Return (x, y) of the center of cell containing provided text 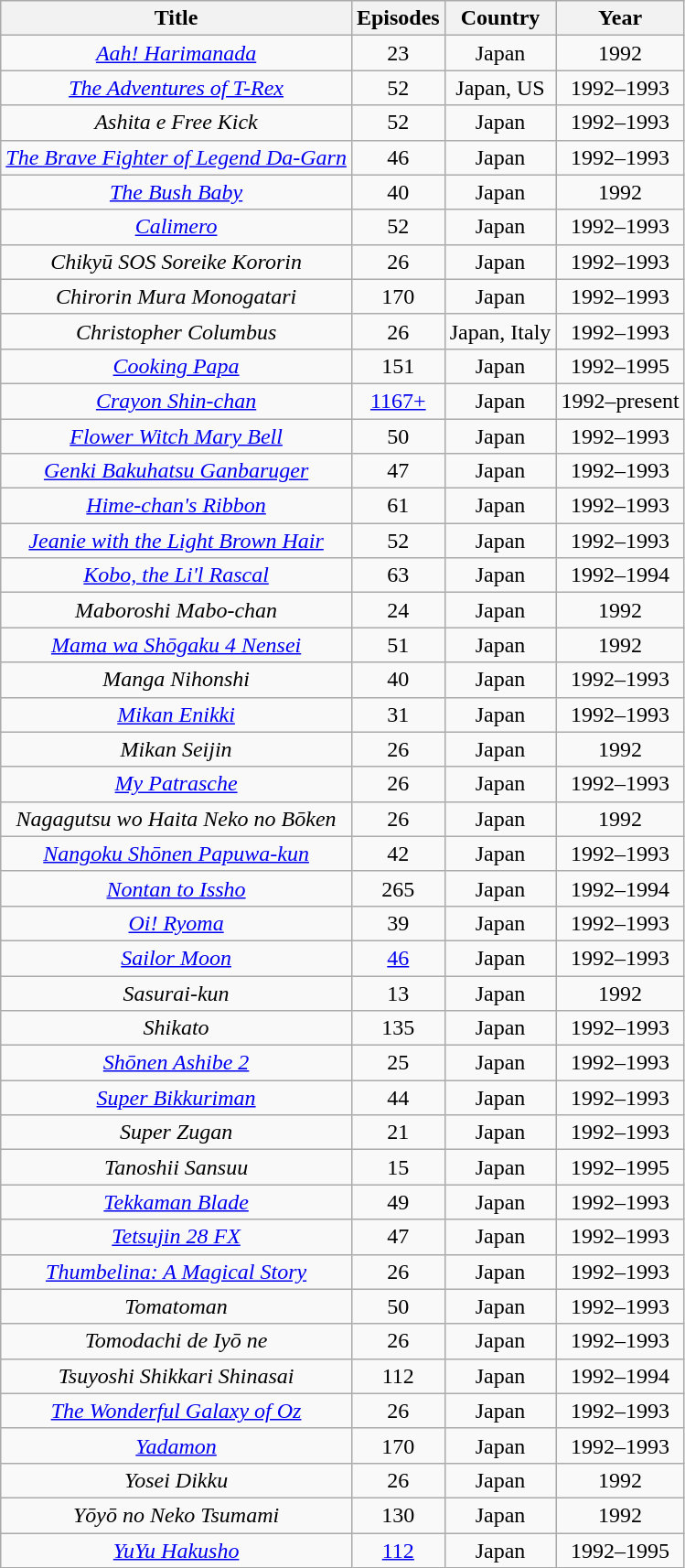
My Patrasche (177, 784)
Sailor Moon (177, 958)
Japan, US (500, 88)
Shōnen Ashibe 2 (177, 1063)
Title (177, 18)
63 (398, 575)
Nagagutsu wo Haita Neko no Bōken (177, 819)
The Bush Baby (177, 192)
151 (398, 366)
1167+ (398, 401)
51 (398, 645)
YuYu Hakusho (177, 1551)
49 (398, 1202)
31 (398, 714)
Hime-chan's Ribbon (177, 506)
25 (398, 1063)
Episodes (398, 18)
13 (398, 993)
Yōyō no Neko Tsumami (177, 1515)
Christopher Columbus (177, 331)
Nangoku Shōnen Papuwa-kun (177, 854)
Mama wa Shōgaku 4 Nensei (177, 645)
Crayon Shin-chan (177, 401)
The Brave Fighter of Legend Da-Garn (177, 157)
130 (398, 1515)
Tetsujin 28 FX (177, 1237)
Oi! Ryoma (177, 923)
Japan, Italy (500, 331)
The Adventures of T-Rex (177, 88)
Tanoshii Sansuu (177, 1167)
23 (398, 53)
Cooking Papa (177, 366)
Aah! Harimanada (177, 53)
Super Bikkuriman (177, 1098)
Tsuyoshi Shikkari Shinasai (177, 1376)
Flower Witch Mary Bell (177, 436)
Chikyū SOS Soreike Kororin (177, 262)
Tekkaman Blade (177, 1202)
Yosei Dikku (177, 1480)
Nontan to Issho (177, 888)
Manga Nihonshi (177, 680)
Mikan Seijin (177, 749)
Chirorin Mura Monogatari (177, 296)
265 (398, 888)
44 (398, 1098)
Tomodachi de Iyō ne (177, 1341)
The Wonderful Galaxy of Oz (177, 1411)
Thumbelina: A Magical Story (177, 1272)
Ashita e Free Kick (177, 123)
1992–present (620, 401)
Kobo, the Li'l Rascal (177, 575)
Jeanie with the Light Brown Hair (177, 541)
Country (500, 18)
15 (398, 1167)
Yadamon (177, 1445)
39 (398, 923)
61 (398, 506)
135 (398, 1028)
24 (398, 610)
21 (398, 1133)
Calimero (177, 227)
Year (620, 18)
Mikan Enikki (177, 714)
Super Zugan (177, 1133)
Maboroshi Mabo-chan (177, 610)
42 (398, 854)
Genki Bakuhatsu Ganbaruger (177, 471)
Tomatoman (177, 1306)
Shikato (177, 1028)
Sasurai-kun (177, 993)
